For the text-containing cell, return its midpoint in (x, y) coordinate format. 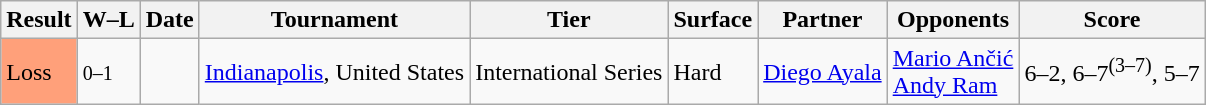
Diego Ayala (822, 72)
Hard (713, 72)
6–2, 6–7(3–7), 5–7 (1112, 72)
Partner (822, 20)
Tournament (334, 20)
Tier (569, 20)
0–1 (108, 72)
Indianapolis, United States (334, 72)
Surface (713, 20)
International Series (569, 72)
Score (1112, 20)
W–L (108, 20)
Mario Ančić Andy Ram (953, 72)
Loss (39, 72)
Date (170, 20)
Opponents (953, 20)
Result (39, 20)
